Determine the (x, y) coordinate at the center of the cell enclosing the given text.  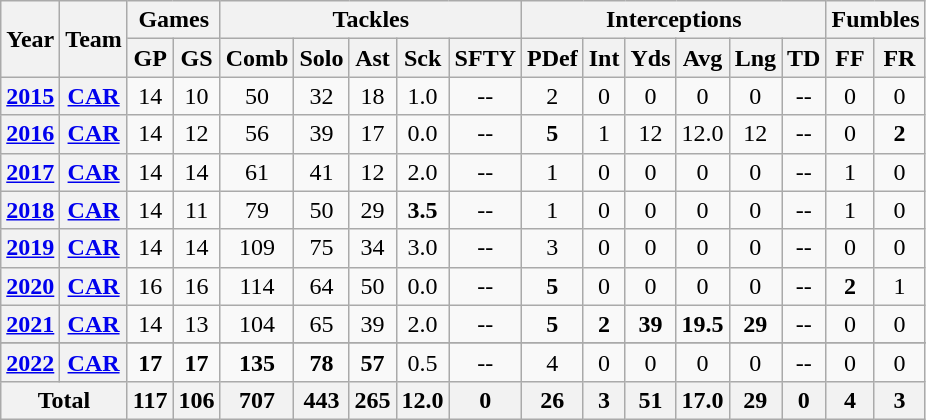
SFTY (485, 58)
Team (94, 39)
19.5 (702, 324)
10 (196, 96)
Sck (422, 58)
Ast (372, 58)
2022 (30, 362)
117 (150, 400)
64 (322, 286)
65 (322, 324)
3.5 (422, 210)
TD (804, 58)
57 (372, 362)
Fumbles (876, 20)
18 (372, 96)
78 (322, 362)
GS (196, 58)
41 (322, 172)
Year (30, 39)
Avg (702, 58)
Games (174, 20)
Solo (322, 58)
707 (257, 400)
Total (64, 400)
Lng (755, 58)
2020 (30, 286)
2021 (30, 324)
34 (372, 248)
75 (322, 248)
2016 (30, 134)
FR (900, 58)
GP (150, 58)
FF (850, 58)
135 (257, 362)
13 (196, 324)
3.0 (422, 248)
443 (322, 400)
Interceptions (674, 20)
1.0 (422, 96)
114 (257, 286)
265 (372, 400)
2018 (30, 210)
Comb (257, 58)
2017 (30, 172)
11 (196, 210)
2015 (30, 96)
2019 (30, 248)
17.0 (702, 400)
Yds (650, 58)
32 (322, 96)
56 (257, 134)
106 (196, 400)
51 (650, 400)
104 (257, 324)
0.5 (422, 362)
PDef (553, 58)
61 (257, 172)
26 (553, 400)
Int (604, 58)
109 (257, 248)
79 (257, 210)
Tackles (370, 20)
